Return (x, y) of the center of cell containing provided text 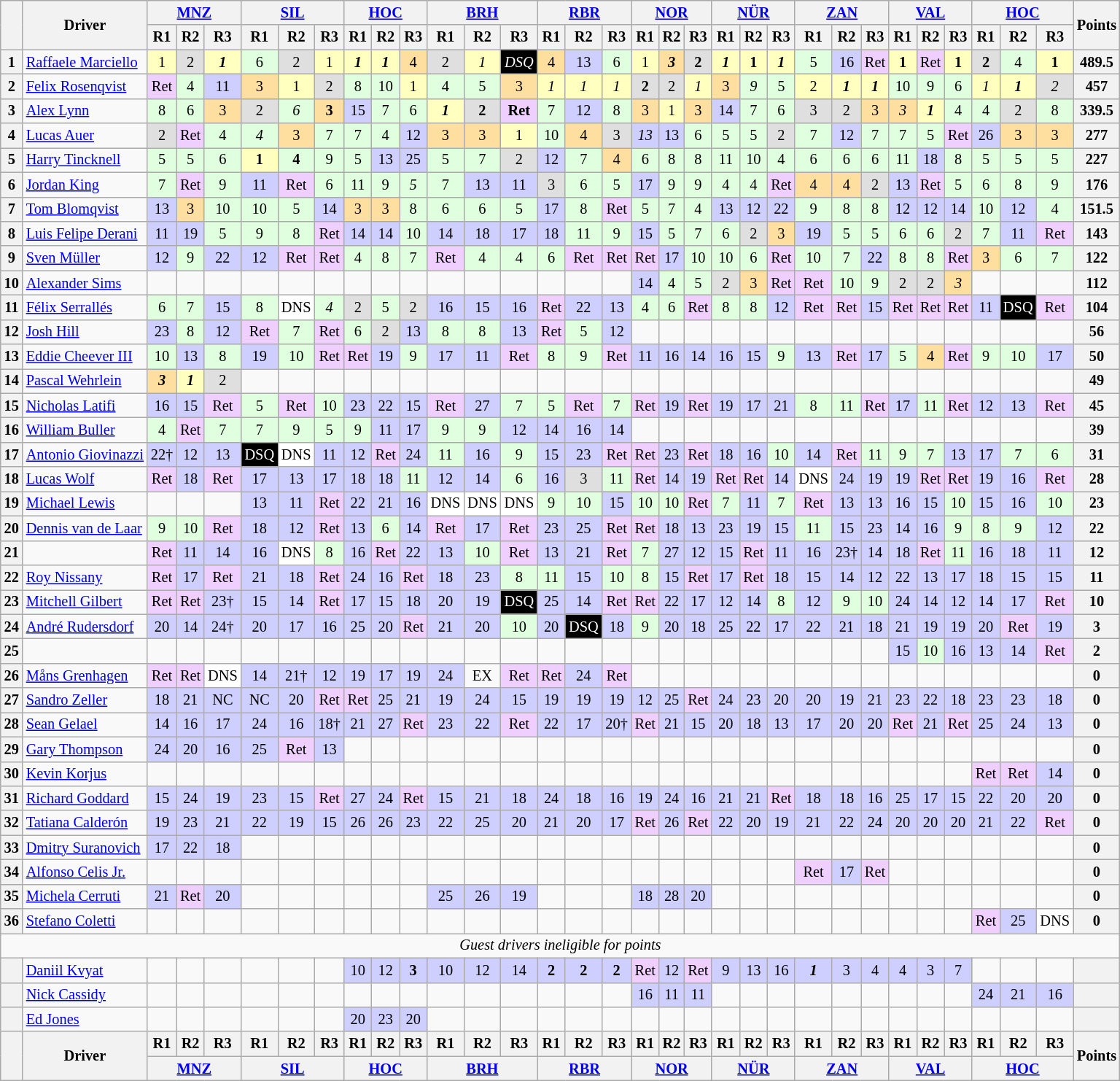
Félix Serrallés (85, 307)
457 (1097, 86)
151.5 (1097, 209)
Eddie Cheever III (85, 357)
Roy Nissany (85, 577)
Alfonso Celis Jr. (85, 872)
29 (12, 749)
Dennis van de Laar (85, 528)
Josh Hill (85, 332)
104 (1097, 307)
45 (1097, 406)
Michael Lewis (85, 503)
Richard Goddard (85, 798)
143 (1097, 233)
Jordan King (85, 185)
Raffaele Marciello (85, 62)
Nick Cassidy (85, 995)
30 (12, 774)
Stefano Coletti (85, 921)
49 (1097, 381)
39 (1097, 430)
Dmitry Suranovich (85, 848)
Ed Jones (85, 1019)
489.5 (1097, 62)
Tatiana Calderón (85, 823)
34 (12, 872)
20† (617, 724)
21† (296, 675)
Lucas Auer (85, 136)
227 (1097, 160)
Kevin Korjus (85, 774)
Sandro Zeller (85, 700)
Lucas Wolf (85, 479)
56 (1097, 332)
Guest drivers ineligible for points (560, 945)
Nicholas Latifi (85, 406)
50 (1097, 357)
Mitchell Gilbert (85, 602)
Daniil Kvyat (85, 970)
William Buller (85, 430)
Harry Tincknell (85, 160)
Tom Blomqvist (85, 209)
112 (1097, 283)
339.5 (1097, 111)
Michela Cerruti (85, 896)
Sean Gelael (85, 724)
24† (222, 627)
18† (329, 724)
Gary Thompson (85, 749)
Felix Rosenqvist (85, 86)
33 (12, 848)
André Rudersdorf (85, 627)
Luis Felipe Derani (85, 233)
36 (12, 921)
Måns Grenhagen (85, 675)
122 (1097, 258)
Antonio Giovinazzi (85, 454)
Alex Lynn (85, 111)
Alexander Sims (85, 283)
32 (12, 823)
Sven Müller (85, 258)
Pascal Wehrlein (85, 381)
35 (12, 896)
EX (482, 675)
22† (162, 454)
277 (1097, 136)
176 (1097, 185)
